From the cell containing the given text, extract its center point as (X, Y) coordinate. 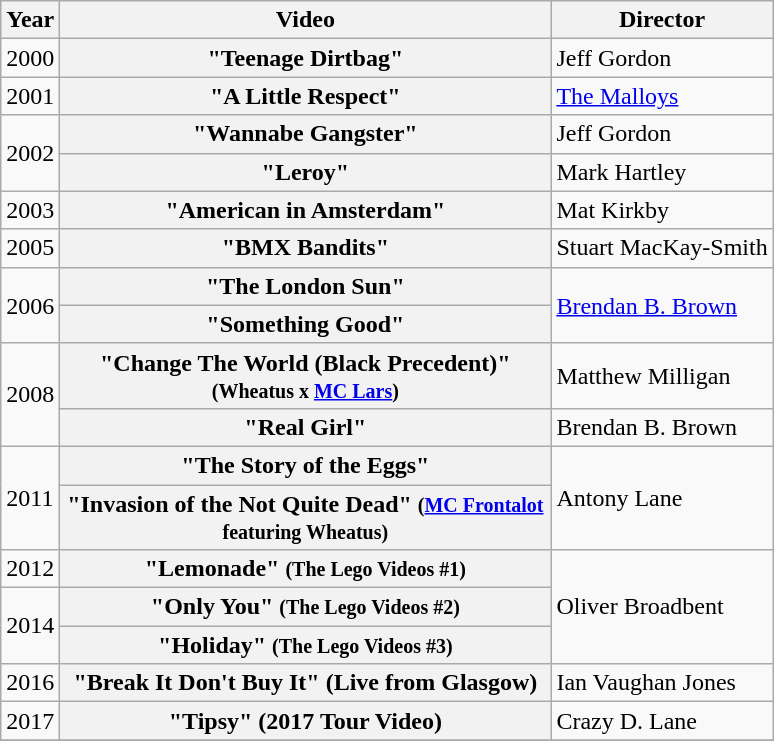
2008 (30, 394)
Antony Lane (662, 498)
Ian Vaughan Jones (662, 683)
Director (662, 20)
"Tipsy" (2017 Tour Video) (306, 721)
2012 (30, 569)
"American in Amsterdam" (306, 210)
Year (30, 20)
Matthew Milligan (662, 376)
2017 (30, 721)
Stuart MacKay-Smith (662, 248)
"Wannabe Gangster" (306, 134)
2016 (30, 683)
Mat Kirkby (662, 210)
"A Little Respect" (306, 96)
"Lemonade" (The Lego Videos #1) (306, 569)
"Invasion of the Not Quite Dead" (MC Frontalot featuring Wheatus) (306, 516)
2000 (30, 58)
2006 (30, 305)
"Break It Don't Buy It" (Live from Glasgow) (306, 683)
"The Story of the Eggs" (306, 465)
2002 (30, 153)
"BMX Bandits" (306, 248)
Oliver Broadbent (662, 607)
Mark Hartley (662, 172)
"Teenage Dirtbag" (306, 58)
"Something Good" (306, 324)
Crazy D. Lane (662, 721)
2003 (30, 210)
"Real Girl" (306, 427)
"The London Sun" (306, 286)
Video (306, 20)
2001 (30, 96)
2005 (30, 248)
The Malloys (662, 96)
2014 (30, 626)
"Holiday" (The Lego Videos #3) (306, 645)
"Change The World (Black Precedent)" (Wheatus x MC Lars) (306, 376)
"Leroy" (306, 172)
2011 (30, 498)
"Only You" (The Lego Videos #2) (306, 607)
